Return the (X, Y) coordinate for the center point of the cell that contains the specified text.  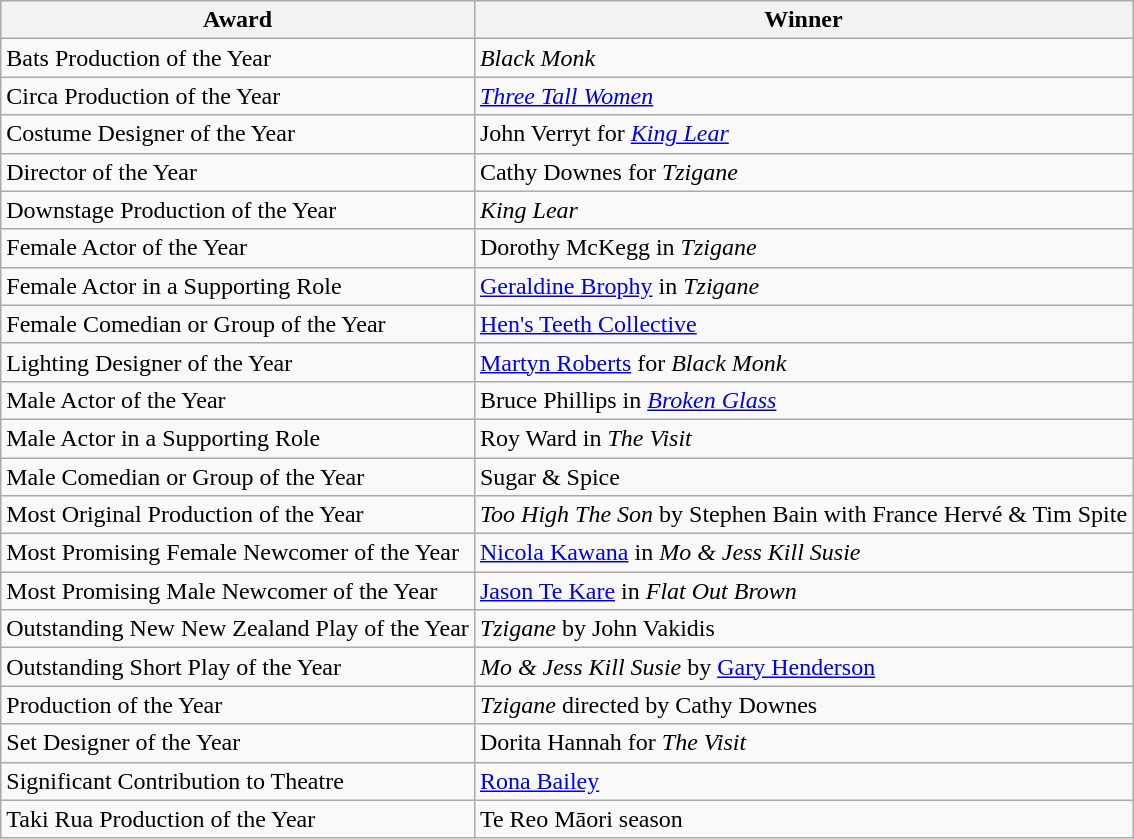
Cathy Downes for Tzigane (803, 172)
Mo & Jess Kill Susie by Gary Henderson (803, 667)
Most Original Production of the Year (238, 515)
Production of the Year (238, 705)
Female Comedian or Group of the Year (238, 324)
Te Reo Māori season (803, 819)
Nicola Kawana in Mo & Jess Kill Susie (803, 553)
Most Promising Male Newcomer of the Year (238, 591)
Martyn Roberts for Black Monk (803, 362)
Winner (803, 20)
Significant Contribution to Theatre (238, 781)
Male Comedian or Group of the Year (238, 477)
Three Tall Women (803, 96)
Taki Rua Production of the Year (238, 819)
Set Designer of the Year (238, 743)
Too High The Son by Stephen Bain with France Hervé & Tim Spite (803, 515)
Rona Bailey (803, 781)
John Verryt for King Lear (803, 134)
Bats Production of the Year (238, 58)
Dorita Hannah for The Visit (803, 743)
Lighting Designer of the Year (238, 362)
Tzigane directed by Cathy Downes (803, 705)
Male Actor of the Year (238, 400)
Male Actor in a Supporting Role (238, 438)
Female Actor of the Year (238, 248)
Dorothy McKegg in Tzigane (803, 248)
Tzigane by John Vakidis (803, 629)
Circa Production of the Year (238, 96)
Hen's Teeth Collective (803, 324)
Geraldine Brophy in Tzigane (803, 286)
Bruce Phillips in Broken Glass (803, 400)
Female Actor in a Supporting Role (238, 286)
Costume Designer of the Year (238, 134)
Roy Ward in The Visit (803, 438)
Most Promising Female Newcomer of the Year (238, 553)
Outstanding Short Play of the Year (238, 667)
Black Monk (803, 58)
Outstanding New New Zealand Play of the Year (238, 629)
Award (238, 20)
Sugar & Spice (803, 477)
King Lear (803, 210)
Downstage Production of the Year (238, 210)
Jason Te Kare in Flat Out Brown (803, 591)
Director of the Year (238, 172)
